Identify which cell holds the provided text, then report its [X, Y] central coordinate. 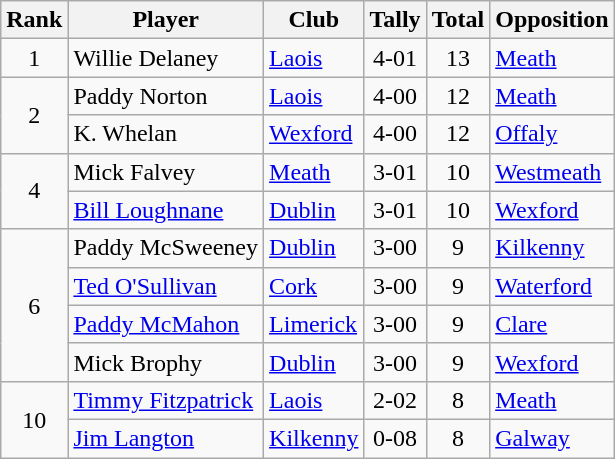
Timmy Fitzpatrick [166, 400]
0-08 [395, 438]
Paddy McMahon [166, 324]
Mick Falvey [166, 172]
Westmeath [552, 172]
Paddy Norton [166, 96]
Mick Brophy [166, 362]
Paddy McSweeney [166, 248]
2-02 [395, 400]
Waterford [552, 286]
Rank [34, 20]
Tally [395, 20]
1 [34, 58]
Jim Langton [166, 438]
Club [314, 20]
Total [458, 20]
Clare [552, 324]
4-01 [395, 58]
Offaly [552, 134]
Limerick [314, 324]
4 [34, 191]
Bill Loughnane [166, 210]
Ted O'Sullivan [166, 286]
Galway [552, 438]
6 [34, 305]
Opposition [552, 20]
K. Whelan [166, 134]
13 [458, 58]
Player [166, 20]
2 [34, 115]
Cork [314, 286]
Willie Delaney [166, 58]
